Search for the cell housing the specified text and yield its (x, y) center coordinate. 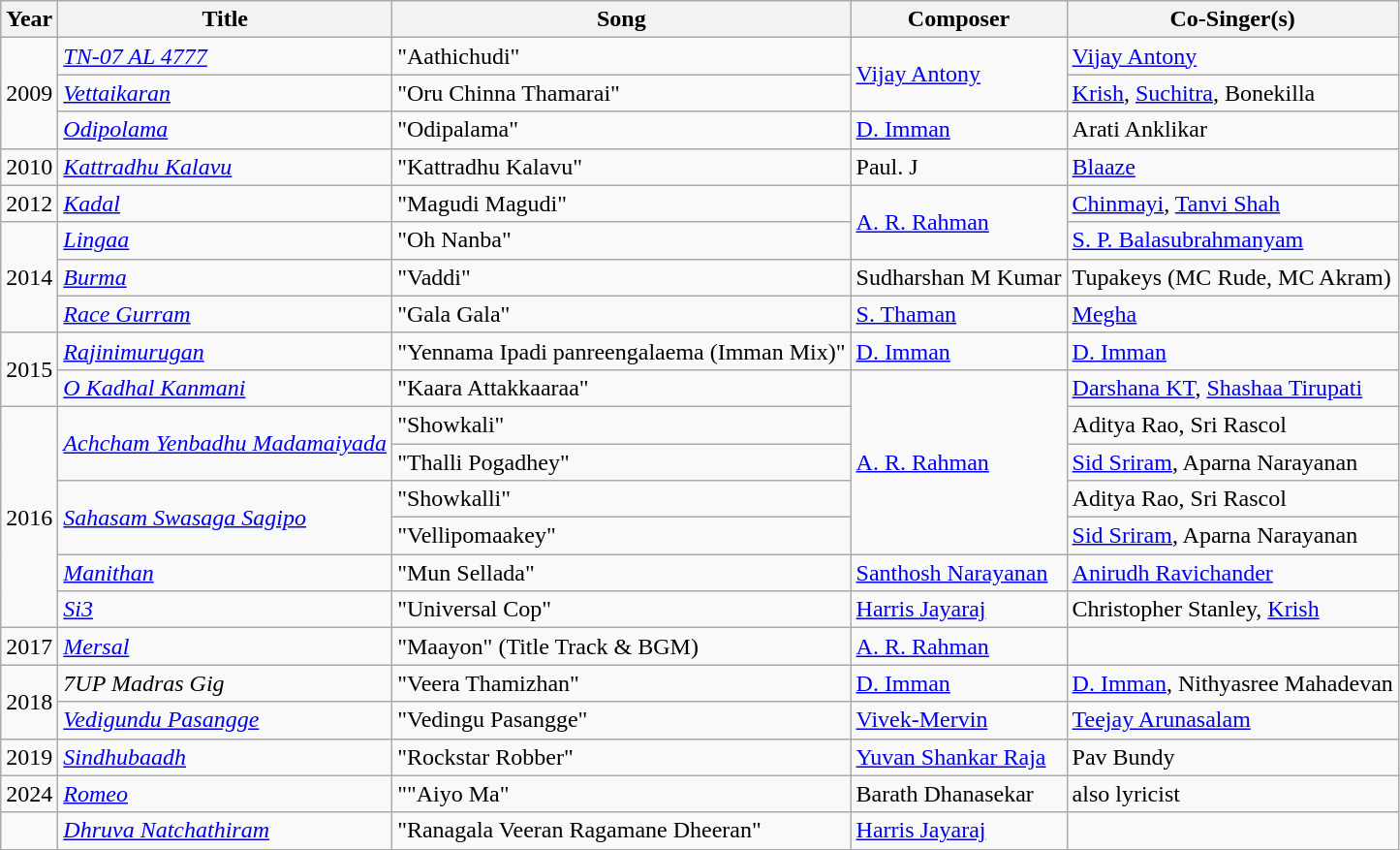
Vivek-Mervin (959, 720)
Chinmayi, Tanvi Shah (1232, 204)
Anirudh Ravichander (1232, 573)
"Magudi Magudi" (622, 204)
"Mun Sellada" (622, 573)
"Odipalama" (622, 130)
2017 (29, 646)
Composer (959, 19)
Manithan (225, 573)
Achcham Yenbadhu Madamaiyada (225, 443)
Sudharshan M Kumar (959, 277)
Kattradhu Kalavu (225, 167)
Rajinimurugan (225, 351)
Megha (1232, 314)
"Thalli Pogadhey" (622, 462)
Santhosh Narayanan (959, 573)
Lingaa (225, 240)
Blaaze (1232, 167)
Sahasam Swasaga Sagipo (225, 518)
"Vellipomaakey" (622, 536)
2018 (29, 702)
Song (622, 19)
"Gala Gala" (622, 314)
2016 (29, 517)
Teejay Arunasalam (1232, 720)
Tupakeys (MC Rude, MC Akram) (1232, 277)
2014 (29, 277)
"Yennama Ipadi panreengalaema (Imman Mix)" (622, 351)
"Universal Cop" (622, 610)
Yuvan Shankar Raja (959, 757)
"Veera Thamizhan" (622, 683)
Vettaikaran (225, 93)
"Maayon" (Title Track & BGM) (622, 646)
""Aiyo Ma" (622, 794)
Krish, Suchitra, Bonekilla (1232, 93)
Mersal (225, 646)
Title (225, 19)
"Vaddi" (622, 277)
Year (29, 19)
Dhruva Natchathiram (225, 831)
"Showkalli" (622, 499)
7UP Madras Gig (225, 683)
"Showkali" (622, 425)
"Vedingu Pasangge" (622, 720)
also lyricist (1232, 794)
Pav Bundy (1232, 757)
Paul. J (959, 167)
Race Gurram (225, 314)
D. Imman, Nithyasree Mahadevan (1232, 683)
"Oh Nanba" (622, 240)
Vedigundu Pasangge (225, 720)
Co-Singer(s) (1232, 19)
S. Thaman (959, 314)
Si3 (225, 610)
Barath Dhanasekar (959, 794)
Christopher Stanley, Krish (1232, 610)
"Oru Chinna Thamarai" (622, 93)
2019 (29, 757)
TN-07 AL 4777 (225, 56)
2010 (29, 167)
2024 (29, 794)
Burma (225, 277)
Arati Anklikar (1232, 130)
2012 (29, 204)
Romeo (225, 794)
2015 (29, 369)
O Kadhal Kanmani (225, 388)
"Kaara Attakkaaraa" (622, 388)
Odipolama (225, 130)
"Rockstar Robber" (622, 757)
"Kattradhu Kalavu" (622, 167)
Darshana KT, Shashaa Tirupati (1232, 388)
Kadal (225, 204)
2009 (29, 93)
"Ranagala Veeran Ragamane Dheeran" (622, 831)
S. P. Balasubrahmanyam (1232, 240)
Sindhubaadh (225, 757)
"Aathichudi" (622, 56)
